Detect which cell encompasses the target text, then output its (x, y) center coordinate. 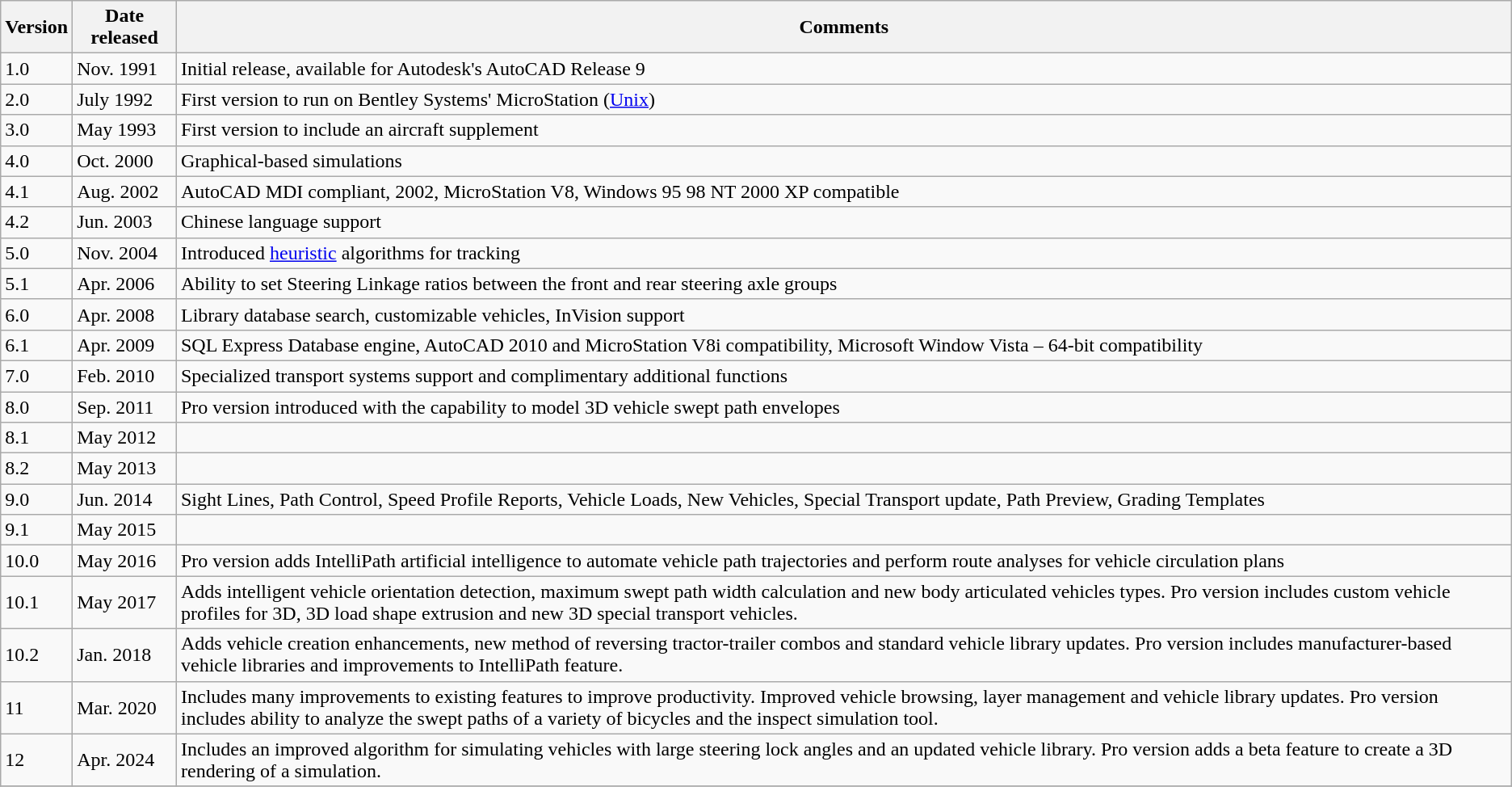
4.1 (37, 191)
Jun. 2014 (124, 499)
May 2016 (124, 561)
8.0 (37, 406)
Apr. 2024 (124, 760)
10.1 (37, 603)
Feb. 2010 (124, 376)
Nov. 2004 (124, 253)
6.1 (37, 345)
May 2017 (124, 603)
Chinese language support (843, 222)
11 (37, 708)
1.0 (37, 69)
May 1993 (124, 130)
Specialized transport systems support and complimentary additional functions (843, 376)
First version to run on Bentley Systems' MicroStation (Unix) (843, 99)
4.2 (37, 222)
7.0 (37, 376)
Jan. 2018 (124, 654)
5.0 (37, 253)
5.1 (37, 284)
Mar. 2020 (124, 708)
AutoCAD MDI compliant, 2002, MicroStation V8, Windows 95 98 NT 2000 XP compatible (843, 191)
Introduced heuristic algorithms for tracking (843, 253)
May 2015 (124, 530)
Sight Lines, Path Control, Speed Profile Reports, Vehicle Loads, New Vehicles, Special Transport update, Path Preview, Grading Templates (843, 499)
12 (37, 760)
Apr. 2006 (124, 284)
May 2012 (124, 438)
SQL Express Database engine, AutoCAD 2010 and MicroStation V8i compatibility, Microsoft Window Vista – 64-bit compatibility (843, 345)
9.0 (37, 499)
Pro version introduced with the capability to model 3D vehicle swept path envelopes (843, 406)
6.0 (37, 314)
8.1 (37, 438)
2.0 (37, 99)
3.0 (37, 130)
Jun. 2003 (124, 222)
Pro version adds IntelliPath artificial intelligence to automate vehicle path trajectories and perform route analyses for vehicle circulation plans (843, 561)
Apr. 2008 (124, 314)
Aug. 2002 (124, 191)
10.0 (37, 561)
Nov. 1991 (124, 69)
Graphical-based simulations (843, 161)
May 2013 (124, 469)
Initial release, available for Autodesk's AutoCAD Release 9 (843, 69)
Version (37, 27)
July 1992 (124, 99)
Library database search, customizable vehicles, InVision support (843, 314)
Sep. 2011 (124, 406)
4.0 (37, 161)
10.2 (37, 654)
9.1 (37, 530)
Apr. 2009 (124, 345)
Oct. 2000 (124, 161)
Date released (124, 27)
8.2 (37, 469)
Ability to set Steering Linkage ratios between the front and rear steering axle groups (843, 284)
Comments (843, 27)
First version to include an aircraft supplement (843, 130)
